Determine the [X, Y] coordinate at the center of the cell enclosing the given text.  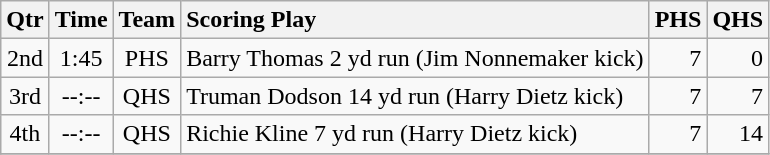
3rd [25, 96]
Time [81, 20]
Truman Dodson 14 yd run (Harry Dietz kick) [416, 96]
Scoring Play [416, 20]
1:45 [81, 58]
Qtr [25, 20]
Richie Kline 7 yd run (Harry Dietz kick) [416, 134]
Team [147, 20]
Barry Thomas 2 yd run (Jim Nonnemaker kick) [416, 58]
2nd [25, 58]
0 [738, 58]
4th [25, 134]
14 [738, 134]
